Extract the [x, y] coordinate from the center of the cell holding the provided text.  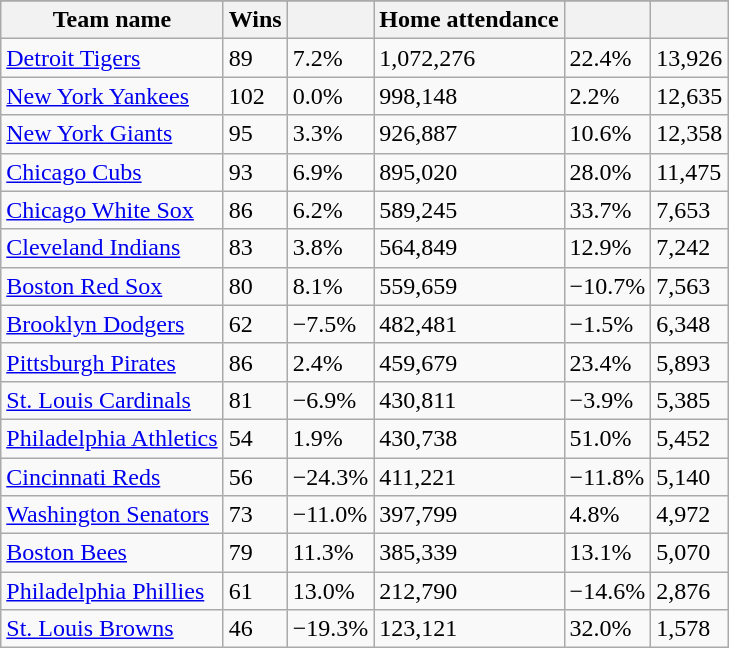
Home attendance [469, 20]
1,072,276 [469, 58]
51.0% [608, 438]
Philadelphia Athletics [112, 438]
79 [255, 553]
564,849 [469, 248]
54 [255, 438]
589,245 [469, 210]
12,635 [690, 96]
13.0% [330, 591]
7,242 [690, 248]
411,221 [469, 477]
559,659 [469, 286]
St. Louis Browns [112, 629]
2.2% [608, 96]
Wins [255, 20]
−10.7% [608, 286]
−11.8% [608, 477]
6,348 [690, 324]
95 [255, 134]
−3.9% [608, 400]
8.1% [330, 286]
23.4% [608, 362]
926,887 [469, 134]
61 [255, 591]
7,563 [690, 286]
56 [255, 477]
Washington Senators [112, 515]
3.8% [330, 248]
−6.9% [330, 400]
−1.5% [608, 324]
New York Giants [112, 134]
4.8% [608, 515]
5,385 [690, 400]
6.9% [330, 172]
Team name [112, 20]
81 [255, 400]
−7.5% [330, 324]
32.0% [608, 629]
Cincinnati Reds [112, 477]
5,893 [690, 362]
11,475 [690, 172]
80 [255, 286]
3.3% [330, 134]
−14.6% [608, 591]
5,452 [690, 438]
7.2% [330, 58]
1.9% [330, 438]
895,020 [469, 172]
10.6% [608, 134]
Boston Red Sox [112, 286]
Philadelphia Phillies [112, 591]
Chicago Cubs [112, 172]
Detroit Tigers [112, 58]
Boston Bees [112, 553]
−24.3% [330, 477]
5,070 [690, 553]
73 [255, 515]
93 [255, 172]
−11.0% [330, 515]
St. Louis Cardinals [112, 400]
Chicago White Sox [112, 210]
2,876 [690, 591]
430,811 [469, 400]
13,926 [690, 58]
Brooklyn Dodgers [112, 324]
New York Yankees [112, 96]
998,148 [469, 96]
13.1% [608, 553]
430,738 [469, 438]
Pittsburgh Pirates [112, 362]
482,481 [469, 324]
Cleveland Indians [112, 248]
12.9% [608, 248]
212,790 [469, 591]
459,679 [469, 362]
5,140 [690, 477]
62 [255, 324]
11.3% [330, 553]
28.0% [608, 172]
83 [255, 248]
7,653 [690, 210]
4,972 [690, 515]
46 [255, 629]
−19.3% [330, 629]
2.4% [330, 362]
102 [255, 96]
33.7% [608, 210]
12,358 [690, 134]
1,578 [690, 629]
397,799 [469, 515]
22.4% [608, 58]
0.0% [330, 96]
123,121 [469, 629]
385,339 [469, 553]
6.2% [330, 210]
89 [255, 58]
